Find where the given text appears and provide that cell's center as (x, y) coordinate. 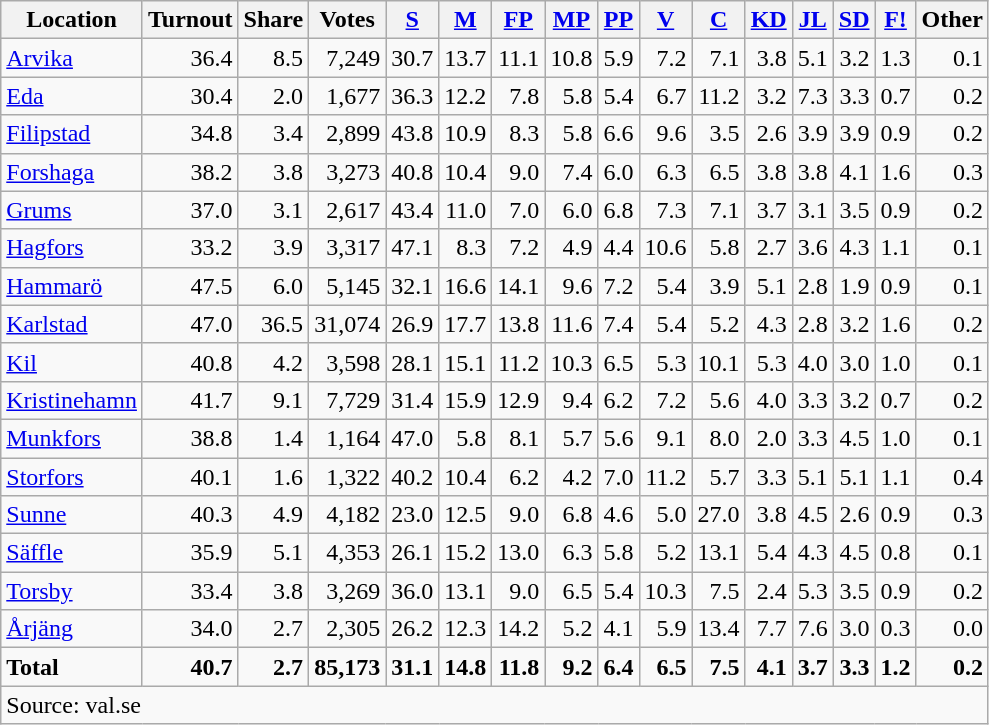
4,182 (348, 515)
17.7 (466, 324)
0.0 (952, 629)
4.4 (618, 248)
28.1 (412, 362)
36.0 (412, 591)
40.7 (190, 667)
Grums (72, 210)
V (666, 20)
47.1 (412, 248)
1.4 (274, 438)
Munkfors (72, 438)
15.1 (466, 362)
Location (72, 20)
0.8 (896, 553)
13.8 (518, 324)
2,305 (348, 629)
1,322 (348, 477)
12.9 (518, 400)
SD (854, 20)
6.4 (618, 667)
7.6 (812, 629)
KD (768, 20)
3,273 (348, 172)
26.2 (412, 629)
3.4 (274, 134)
Other (952, 20)
F! (896, 20)
8.5 (274, 58)
26.9 (412, 324)
13.4 (718, 629)
S (412, 20)
32.1 (412, 286)
7.8 (518, 96)
4,353 (348, 553)
11.6 (572, 324)
6.7 (666, 96)
27.0 (718, 515)
5,145 (348, 286)
9.4 (572, 400)
15.2 (466, 553)
13.7 (466, 58)
Karlstad (72, 324)
11.1 (518, 58)
Sunne (72, 515)
85,173 (348, 667)
8.0 (718, 438)
7,729 (348, 400)
5.0 (666, 515)
4.6 (618, 515)
37.0 (190, 210)
16.6 (466, 286)
FP (518, 20)
14.8 (466, 667)
Forshaga (72, 172)
3,317 (348, 248)
Kil (72, 362)
43.4 (412, 210)
10.1 (718, 362)
11.8 (518, 667)
31,074 (348, 324)
34.0 (190, 629)
14.2 (518, 629)
Eda (72, 96)
Hammarö (72, 286)
Filipstad (72, 134)
MP (572, 20)
Torsby (72, 591)
12.5 (466, 515)
1,164 (348, 438)
1.3 (896, 58)
35.9 (190, 553)
3,598 (348, 362)
Säffle (72, 553)
31.1 (412, 667)
Total (72, 667)
33.4 (190, 591)
Turnout (190, 20)
11.0 (466, 210)
Votes (348, 20)
Hagfors (72, 248)
40.3 (190, 515)
7,249 (348, 58)
0.4 (952, 477)
13.0 (518, 553)
10.6 (666, 248)
10.9 (466, 134)
PP (618, 20)
6.6 (618, 134)
M (466, 20)
41.7 (190, 400)
23.0 (412, 515)
30.7 (412, 58)
40.2 (412, 477)
3,269 (348, 591)
Source: val.se (495, 705)
1.9 (854, 286)
7.7 (768, 629)
15.9 (466, 400)
36.4 (190, 58)
33.2 (190, 248)
1.2 (896, 667)
47.5 (190, 286)
8.1 (518, 438)
38.8 (190, 438)
36.3 (412, 96)
9.2 (572, 667)
Kristinehamn (72, 400)
38.2 (190, 172)
12.2 (466, 96)
12.3 (466, 629)
30.4 (190, 96)
C (718, 20)
Årjäng (72, 629)
43.8 (412, 134)
2,617 (348, 210)
1,677 (348, 96)
31.4 (412, 400)
34.8 (190, 134)
2,899 (348, 134)
3.6 (812, 248)
Storfors (72, 477)
JL (812, 20)
14.1 (518, 286)
Arvika (72, 58)
Share (274, 20)
36.5 (274, 324)
10.8 (572, 58)
26.1 (412, 553)
2.4 (768, 591)
40.1 (190, 477)
